Provide the [X, Y] coordinate of the cell's center where the given text is located.  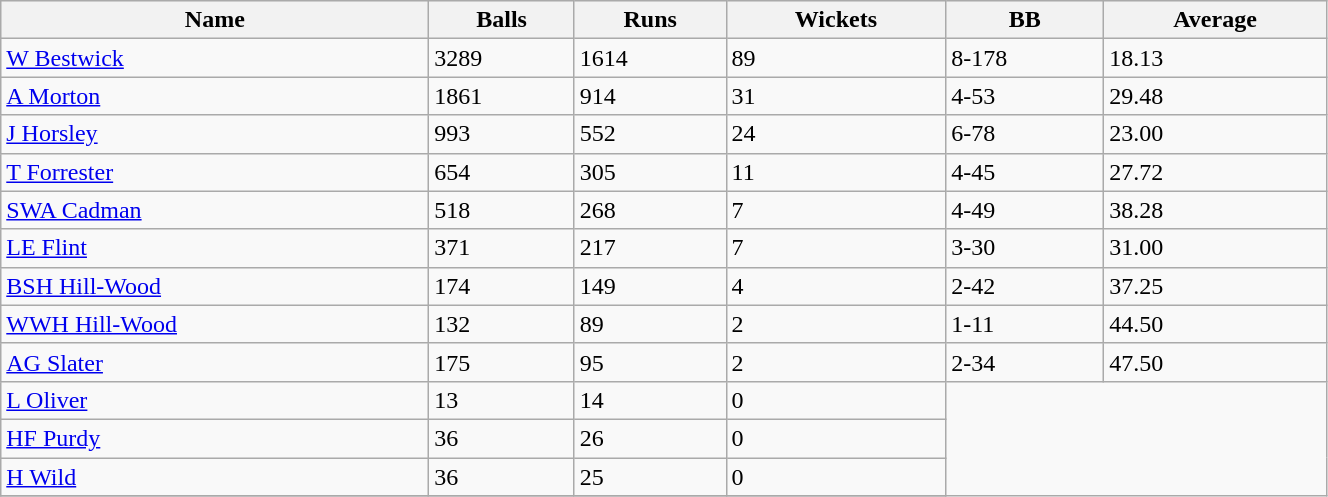
LE Flint [215, 248]
44.50 [1216, 324]
3289 [502, 58]
1-11 [1025, 324]
3-30 [1025, 248]
654 [502, 172]
Runs [650, 20]
518 [502, 210]
WWH Hill-Wood [215, 324]
13 [502, 400]
1614 [650, 58]
T Forrester [215, 172]
4-49 [1025, 210]
Name [215, 20]
L Oliver [215, 400]
A Morton [215, 96]
BSH Hill-Wood [215, 286]
552 [650, 134]
1861 [502, 96]
175 [502, 362]
38.28 [1216, 210]
2-34 [1025, 362]
HF Purdy [215, 438]
11 [836, 172]
31 [836, 96]
914 [650, 96]
132 [502, 324]
23.00 [1216, 134]
14 [650, 400]
8-178 [1025, 58]
95 [650, 362]
27.72 [1216, 172]
AG Slater [215, 362]
217 [650, 248]
25 [650, 477]
Wickets [836, 20]
SWA Cadman [215, 210]
2-42 [1025, 286]
37.25 [1216, 286]
J Horsley [215, 134]
4-45 [1025, 172]
29.48 [1216, 96]
Balls [502, 20]
993 [502, 134]
18.13 [1216, 58]
BB [1025, 20]
305 [650, 172]
174 [502, 286]
268 [650, 210]
371 [502, 248]
4-53 [1025, 96]
31.00 [1216, 248]
H Wild [215, 477]
26 [650, 438]
W Bestwick [215, 58]
24 [836, 134]
Average [1216, 20]
47.50 [1216, 362]
149 [650, 286]
4 [836, 286]
6-78 [1025, 134]
